Identify which cell holds the provided text, then report its [X, Y] central coordinate. 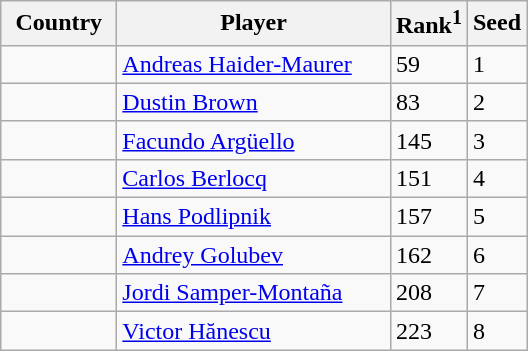
157 [428, 217]
3 [496, 140]
Seed [496, 24]
Hans Podlipnik [254, 217]
Dustin Brown [254, 102]
83 [428, 102]
4 [496, 178]
2 [496, 102]
5 [496, 217]
162 [428, 255]
Country [59, 24]
Player [254, 24]
7 [496, 293]
Carlos Berlocq [254, 178]
145 [428, 140]
Andreas Haider-Maurer [254, 64]
6 [496, 255]
8 [496, 331]
151 [428, 178]
Rank1 [428, 24]
Jordi Samper-Montaña [254, 293]
208 [428, 293]
Andrey Golubev [254, 255]
Facundo Argüello [254, 140]
Victor Hănescu [254, 331]
59 [428, 64]
223 [428, 331]
1 [496, 64]
